From the cell containing the given text, extract its center point as (x, y) coordinate. 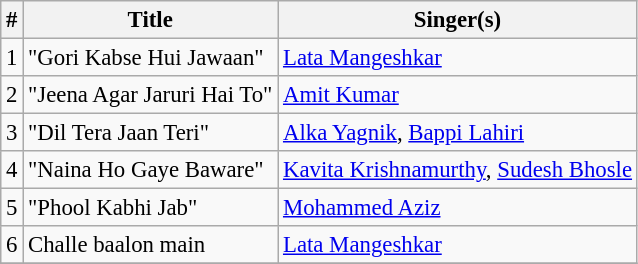
3 (12, 133)
2 (12, 95)
6 (12, 245)
4 (12, 170)
Alka Yagnik, Bappi Lahiri (458, 133)
Title (150, 20)
"Phool Kabhi Jab" (150, 208)
Mohammed Aziz (458, 208)
1 (12, 58)
"Jeena Agar Jaruri Hai To" (150, 95)
Challe baalon main (150, 245)
5 (12, 208)
"Gori Kabse Hui Jawaan" (150, 58)
"Naina Ho Gaye Baware" (150, 170)
"Dil Tera Jaan Teri" (150, 133)
# (12, 20)
Singer(s) (458, 20)
Kavita Krishnamurthy, Sudesh Bhosle (458, 170)
Amit Kumar (458, 95)
